From the cell containing the given text, extract its center point as (x, y) coordinate. 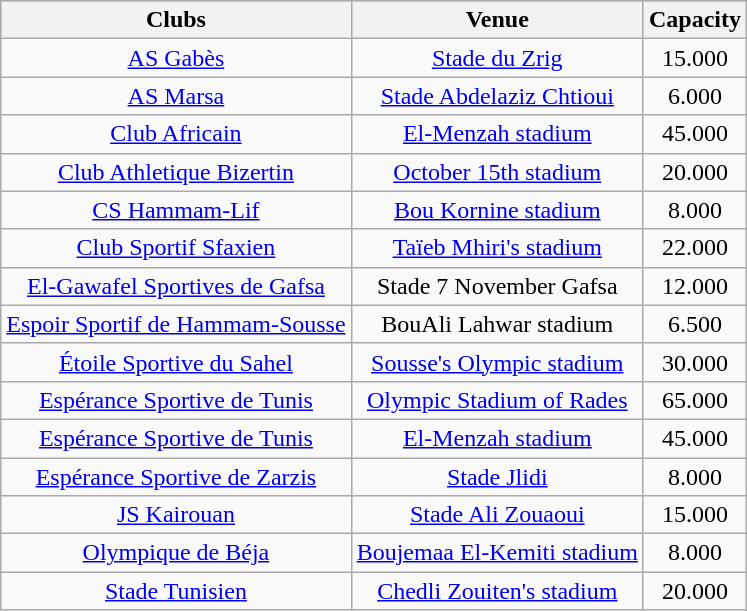
AS Marsa (176, 96)
Olympic Stadium of Rades (497, 400)
Club Sportif Sfaxien (176, 248)
Stade Tunisien (176, 591)
Boujemaa El-Kemiti stadium (497, 553)
Olympique de Béja (176, 553)
6.500 (694, 324)
JS Kairouan (176, 515)
Bou Kornine stadium (497, 210)
AS Gabès (176, 58)
12.000 (694, 286)
El-Gawafel Sportives de Gafsa (176, 286)
Taïeb Mhiri's stadium (497, 248)
Clubs (176, 20)
30.000 (694, 362)
CS Hammam-Lif (176, 210)
6.000 (694, 96)
Venue (497, 20)
Sousse's Olympic stadium (497, 362)
Stade Jlidi (497, 477)
October 15th stadium (497, 172)
22.000 (694, 248)
Étoile Sportive du Sahel (176, 362)
Capacity (694, 20)
Chedli Zouiten's stadium (497, 591)
Stade Abdelaziz Chtioui (497, 96)
Club Athletique Bizertin (176, 172)
Espérance Sportive de Zarzis (176, 477)
Stade du Zrig (497, 58)
Espoir Sportif de Hammam-Sousse (176, 324)
Stade Ali Zouaoui (497, 515)
65.000 (694, 400)
BouAli Lahwar stadium (497, 324)
Stade 7 November Gafsa (497, 286)
Club Africain (176, 134)
